Capture the cell that displays the provided text and extract its (X, Y) central coordinate. 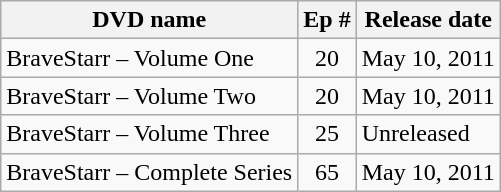
DVD name (150, 20)
BraveStarr – Complete Series (150, 172)
BraveStarr – Volume Three (150, 134)
65 (327, 172)
BraveStarr – Volume One (150, 58)
Ep # (327, 20)
Unreleased (428, 134)
25 (327, 134)
Release date (428, 20)
BraveStarr – Volume Two (150, 96)
